Capture the cell that displays the provided text and extract its (X, Y) central coordinate. 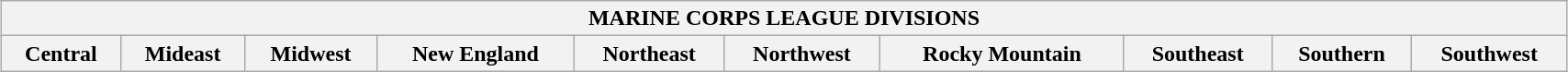
New England (476, 54)
Southwest (1489, 54)
Midwest (310, 54)
Central (62, 54)
Mideast (183, 54)
Rocky Mountain (1002, 54)
Northwest (801, 54)
Southeast (1197, 54)
Northeast (650, 54)
MARINE CORPS LEAGUE DIVISIONS (784, 18)
Southern (1342, 54)
